From the cell containing the given text, extract its center point as (X, Y) coordinate. 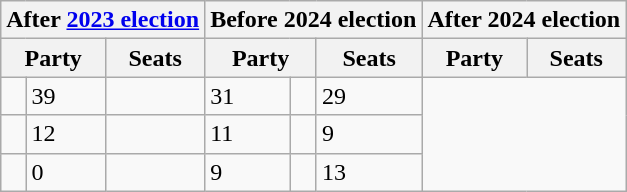
11 (248, 134)
0 (66, 172)
12 (66, 134)
Before 2024 election (314, 20)
29 (368, 96)
After 2023 election (103, 20)
39 (66, 96)
After 2024 election (524, 20)
31 (248, 96)
13 (368, 172)
